Capture the cell that displays the provided text and extract its [x, y] central coordinate. 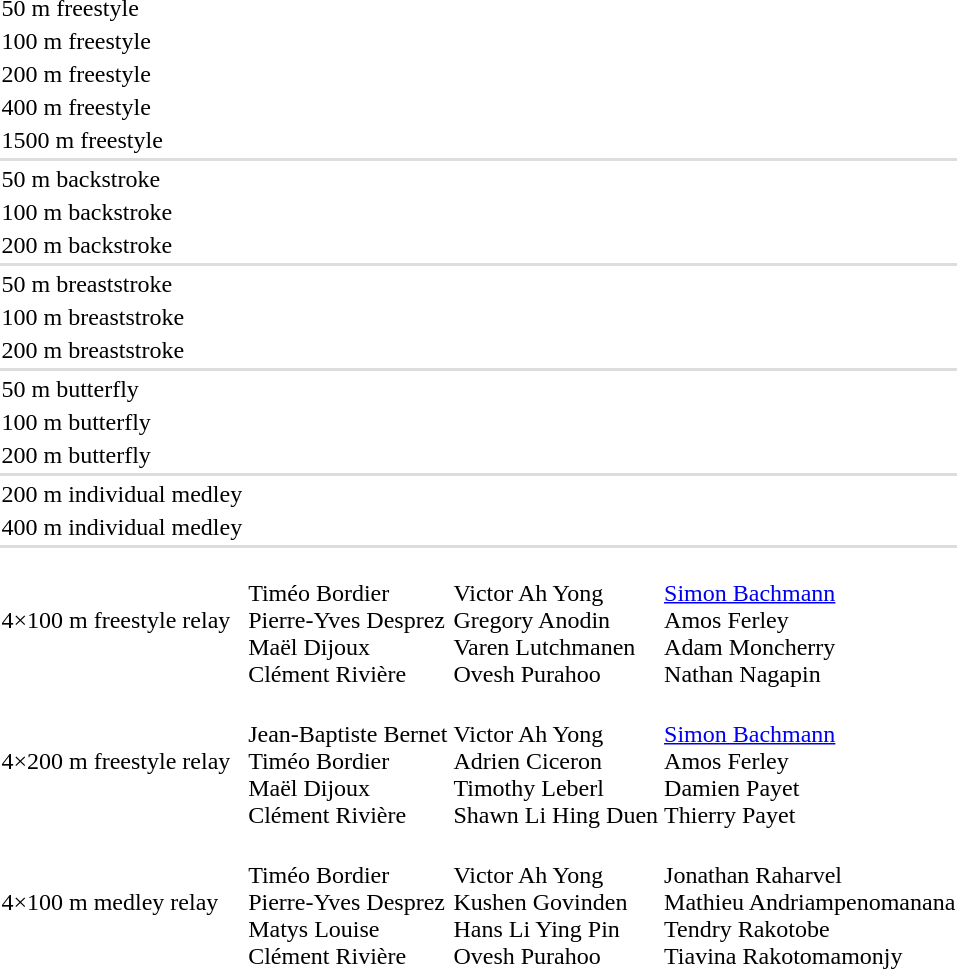
Timéo BordierPierre-Yves DesprezMaël DijouxClément Rivière [348, 620]
100 m breaststroke [122, 317]
Victor Ah YongAdrien CiceronTimothy LeberlShawn Li Hing Duen [556, 761]
200 m individual medley [122, 494]
1500 m freestyle [122, 140]
50 m breaststroke [122, 284]
200 m breaststroke [122, 350]
50 m butterfly [122, 389]
Simon BachmannAmos FerleyAdam MoncherryNathan Nagapin [810, 620]
Jean-Baptiste BernetTiméo BordierMaël DijouxClément Rivière [348, 761]
100 m butterfly [122, 422]
400 m individual medley [122, 527]
50 m backstroke [122, 179]
100 m backstroke [122, 212]
Simon BachmannAmos FerleyDamien PayetThierry Payet [810, 761]
Victor Ah YongGregory AnodinVaren LutchmanenOvesh Purahoo [556, 620]
200 m butterfly [122, 455]
100 m freestyle [122, 41]
200 m freestyle [122, 74]
4×200 m freestyle relay [122, 761]
400 m freestyle [122, 107]
4×100 m freestyle relay [122, 620]
200 m backstroke [122, 245]
